Return (x, y) of the center of cell containing provided text 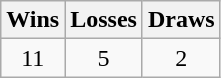
Wins (33, 20)
2 (181, 58)
Losses (104, 20)
5 (104, 58)
Draws (181, 20)
11 (33, 58)
